Capture the cell that displays the provided text and extract its [x, y] central coordinate. 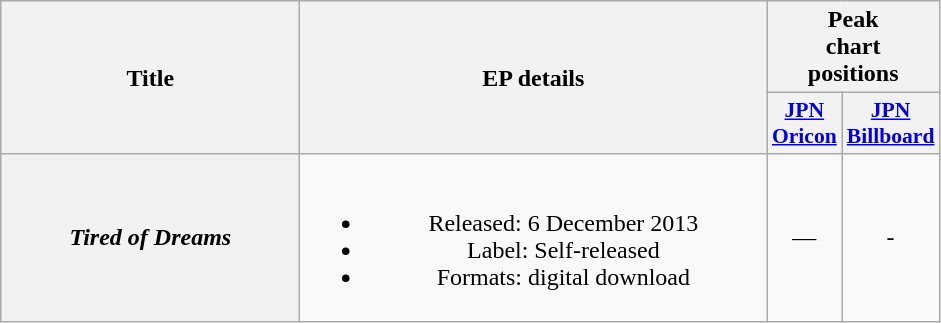
— [804, 238]
Title [150, 78]
EP details [534, 78]
Peakchartpositions [854, 47]
Released: 6 December 2013 Label: Self-releasedFormats: digital download [534, 238]
- [891, 238]
JPNBillboard [891, 124]
Tired of Dreams [150, 238]
JPNOricon [804, 124]
